Pinpoint the cell where the given text exists, returning its [X, Y] midpoint coordinate. 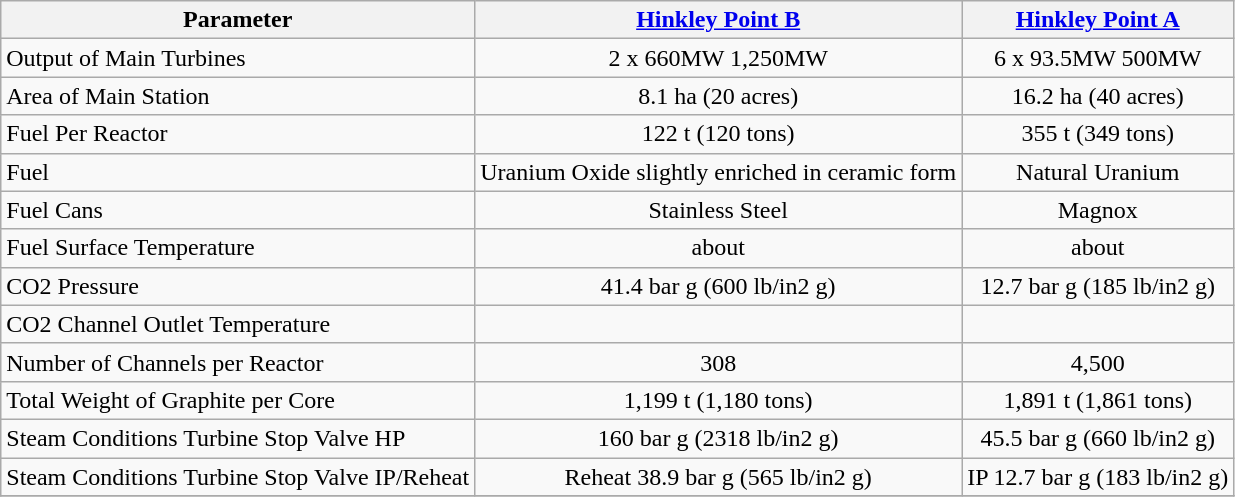
IP 12.7 bar g (183 lb/in2 g) [1098, 477]
Fuel Surface Temperature [238, 248]
Number of Channels per Reactor [238, 362]
Total Weight of Graphite per Core [238, 400]
4,500 [1098, 362]
Uranium Oxide slightly enriched in ceramic form [718, 172]
8.1 ha (20 acres) [718, 96]
Fuel Per Reactor [238, 134]
Natural Uranium [1098, 172]
1,199 t (1,180 tons) [718, 400]
Area of Main Station [238, 96]
2 x 660MW 1,250MW [718, 58]
Reheat 38.9 bar g (565 lb/in2 g) [718, 477]
122 t (120 tons) [718, 134]
Stainless Steel [718, 210]
12.7 bar g (185 lb/in2 g) [1098, 286]
45.5 bar g (660 lb/in2 g) [1098, 438]
Output of Main Turbines [238, 58]
Fuel Cans [238, 210]
CO2 Pressure [238, 286]
16.2 ha (40 acres) [1098, 96]
Hinkley Point B [718, 20]
Steam Conditions Turbine Stop Valve IP/Reheat [238, 477]
Hinkley Point A [1098, 20]
160 bar g (2318 lb/in2 g) [718, 438]
Steam Conditions Turbine Stop Valve HP [238, 438]
Magnox [1098, 210]
1,891 t (1,861 tons) [1098, 400]
Fuel [238, 172]
CO2 Channel Outlet Temperature [238, 324]
Parameter [238, 20]
355 t (349 tons) [1098, 134]
41.4 bar g (600 lb/in2 g) [718, 286]
6 x 93.5MW 500MW [1098, 58]
308 [718, 362]
